From the cell containing the given text, extract its center point as (x, y) coordinate. 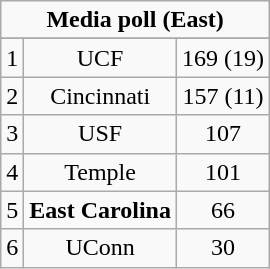
169 (19) (222, 58)
5 (12, 210)
UCF (100, 58)
157 (11) (222, 96)
107 (222, 134)
1 (12, 58)
Media poll (East) (136, 20)
2 (12, 96)
6 (12, 248)
Temple (100, 172)
101 (222, 172)
66 (222, 210)
Cincinnati (100, 96)
UConn (100, 248)
USF (100, 134)
30 (222, 248)
4 (12, 172)
3 (12, 134)
East Carolina (100, 210)
